Locate the cell with the specified text and output its (x, y) center coordinate. 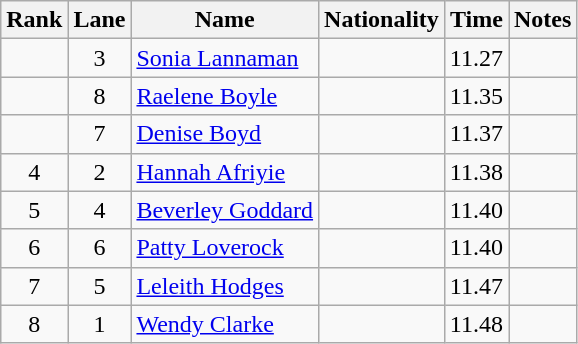
Time (476, 20)
Nationality (382, 20)
Name (225, 20)
1 (100, 324)
Wendy Clarke (225, 324)
Notes (542, 20)
Sonia Lannaman (225, 58)
11.47 (476, 286)
11.48 (476, 324)
11.35 (476, 96)
Beverley Goddard (225, 210)
11.38 (476, 172)
Patty Loverock (225, 248)
Leleith Hodges (225, 286)
Rank (34, 20)
Raelene Boyle (225, 96)
11.27 (476, 58)
Hannah Afriyie (225, 172)
2 (100, 172)
11.37 (476, 134)
Lane (100, 20)
Denise Boyd (225, 134)
3 (100, 58)
